Determine the (X, Y) coordinate at the center of the cell enclosing the given text.  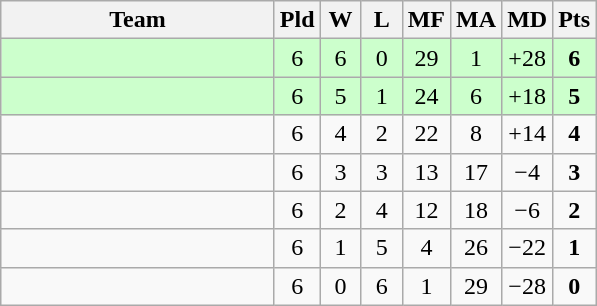
8 (476, 134)
22 (426, 134)
−28 (528, 286)
26 (476, 248)
24 (426, 96)
13 (426, 172)
+14 (528, 134)
MA (476, 20)
12 (426, 210)
MD (528, 20)
−6 (528, 210)
18 (476, 210)
L (382, 20)
Team (138, 20)
Pld (297, 20)
Pts (574, 20)
+28 (528, 58)
−4 (528, 172)
W (340, 20)
MF (426, 20)
+18 (528, 96)
17 (476, 172)
−22 (528, 248)
